Return the [X, Y] coordinate for the center point of the cell that contains the specified text.  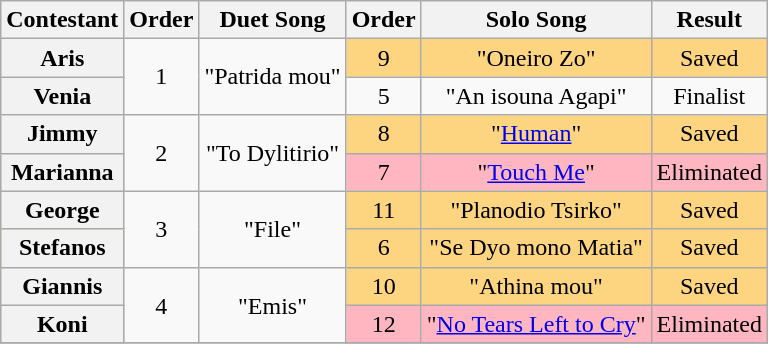
Result [709, 20]
Giannis [62, 286]
3 [162, 229]
"Patrida mou" [272, 77]
11 [384, 210]
"Touch Me" [536, 172]
"No Tears Left to Cry" [536, 324]
Aris [62, 58]
4 [162, 305]
7 [384, 172]
Venia [62, 96]
"Planodio Tsirko" [536, 210]
"Emis" [272, 305]
Jimmy [62, 134]
"Human" [536, 134]
"An isouna Agapi" [536, 96]
1 [162, 77]
Finalist [709, 96]
10 [384, 286]
George [62, 210]
8 [384, 134]
5 [384, 96]
2 [162, 153]
Marianna [62, 172]
Contestant [62, 20]
12 [384, 324]
Stefanos [62, 248]
"Se Dyo mono Matia" [536, 248]
Duet Song [272, 20]
6 [384, 248]
"Athina mou" [536, 286]
Solo Song [536, 20]
"File" [272, 229]
"Oneiro Zo" [536, 58]
9 [384, 58]
"To Dylitirio" [272, 153]
Koni [62, 324]
